Locate the cell with the specified text and output its (X, Y) center coordinate. 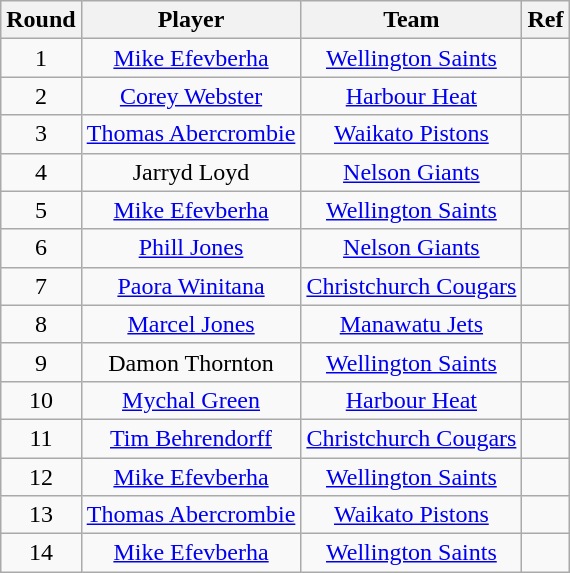
Paora Winitana (191, 286)
Round (41, 20)
11 (41, 438)
13 (41, 515)
Damon Thornton (191, 362)
Manawatu Jets (412, 324)
9 (41, 362)
Corey Webster (191, 96)
10 (41, 400)
Tim Behrendorff (191, 438)
Phill Jones (191, 248)
Marcel Jones (191, 324)
1 (41, 58)
Player (191, 20)
Ref (546, 20)
3 (41, 134)
7 (41, 286)
Team (412, 20)
Mychal Green (191, 400)
2 (41, 96)
5 (41, 210)
4 (41, 172)
12 (41, 477)
Jarryd Loyd (191, 172)
14 (41, 553)
8 (41, 324)
6 (41, 248)
